Search for the cell housing the specified text and yield its [x, y] center coordinate. 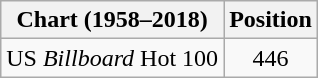
Position [271, 20]
US Billboard Hot 100 [112, 58]
Chart (1958–2018) [112, 20]
446 [271, 58]
